Scan for the cell matching the given text and deliver its (x, y) coordinate at center. 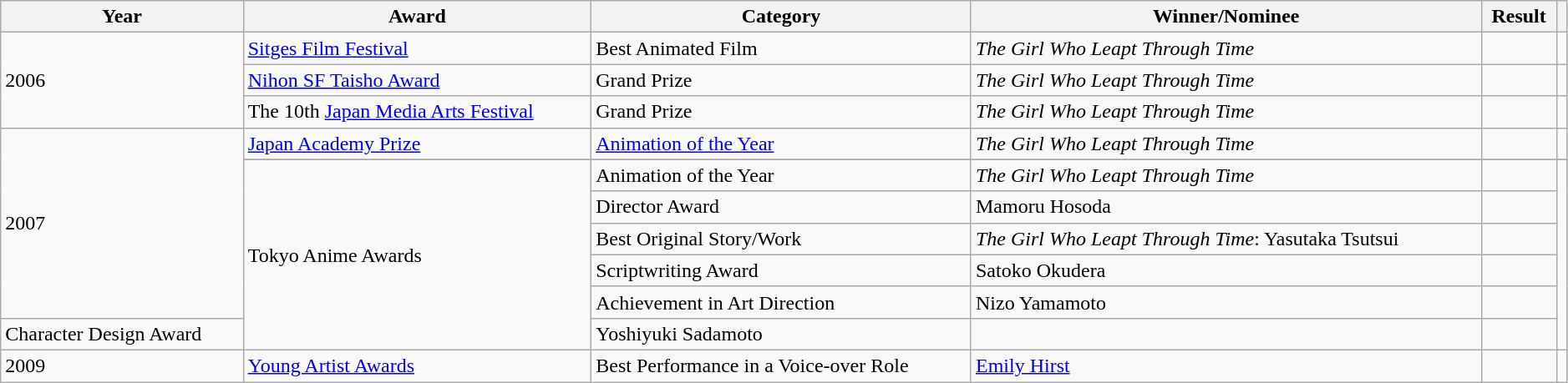
Japan Academy Prize (418, 144)
Mamoru Hosoda (1226, 207)
Nizo Yamamoto (1226, 302)
Achievement in Art Direction (782, 302)
Sitges Film Festival (418, 48)
Category (782, 17)
Result (1519, 17)
Yoshiyuki Sadamoto (782, 334)
2006 (122, 80)
2007 (122, 223)
Director Award (782, 207)
Satoko Okudera (1226, 270)
Year (122, 17)
Best Animated Film (782, 48)
Scriptwriting Award (782, 270)
The 10th Japan Media Arts Festival (418, 112)
Best Original Story/Work (782, 239)
Young Artist Awards (418, 365)
Emily Hirst (1226, 365)
The Girl Who Leapt Through Time: Yasutaka Tsutsui (1226, 239)
Nihon SF Taisho Award (418, 80)
Best Performance in a Voice-over Role (782, 365)
Tokyo Anime Awards (418, 254)
Award (418, 17)
2009 (122, 365)
Character Design Award (122, 334)
Winner/Nominee (1226, 17)
